Scan for the cell matching the given text and deliver its [x, y] coordinate at center. 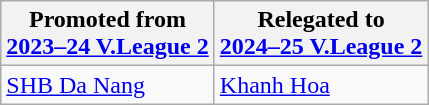
SHB Da Nang [108, 85]
Khanh Hoa [321, 85]
Promoted from2023–24 V.League 2 [108, 34]
Relegated to2024–25 V.League 2 [321, 34]
